Find where the given text appears and provide that cell's center as [X, Y] coordinate. 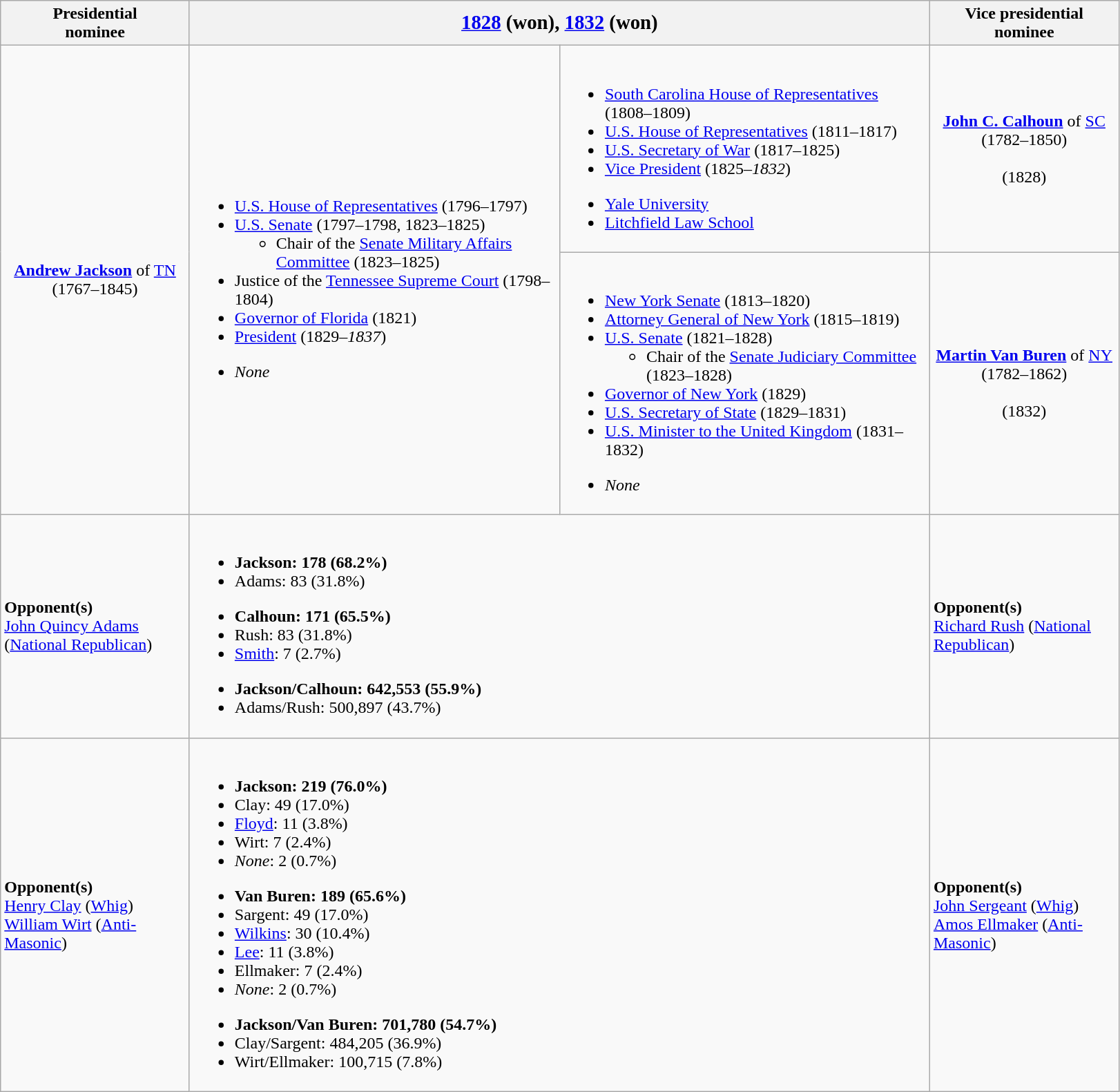
Andrew Jackson of TN(1767–1845) [95, 280]
Opponent(s)John Sergeant (Whig)Amos Ellmaker (Anti-Masonic) [1024, 914]
Martin Van Buren of NY(1782–1862)(1832) [1024, 383]
John C. Calhoun of SC(1782–1850)(1828) [1024, 149]
Opponent(s)Richard Rush (National Republican) [1024, 626]
Opponent(s)John Quincy Adams (National Republican) [95, 626]
Opponent(s)Henry Clay (Whig)William Wirt (Anti-Masonic) [95, 914]
Presidentialnominee [95, 23]
Jackson: 178 (68.2%)Adams: 83 (31.8%)Calhoun: 171 (65.5%)Rush: 83 (31.8%)Smith: 7 (2.7%)Jackson/Calhoun: 642,553 (55.9%)Adams/Rush: 500,897 (43.7%) [559, 626]
1828 (won), 1832 (won) [559, 23]
Vice presidentialnominee [1024, 23]
